Extract the [X, Y] coordinate from the center of the cell holding the provided text.  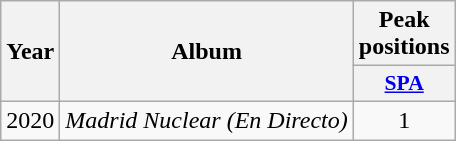
Peak positions [404, 34]
2020 [30, 120]
Year [30, 52]
1 [404, 120]
Madrid Nuclear (En Directo) [206, 120]
Album [206, 52]
SPA [404, 84]
